Return the [X, Y] coordinate for the center point of the cell that contains the specified text.  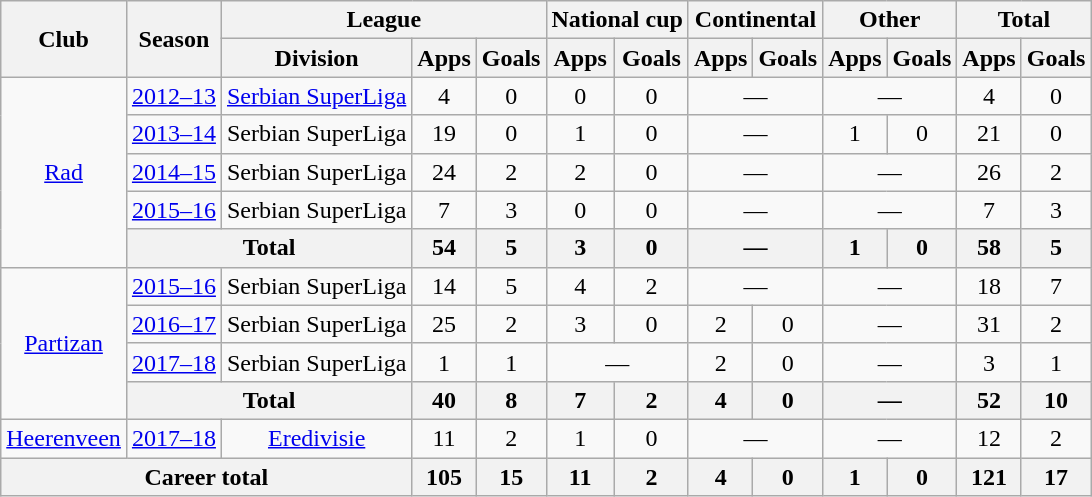
40 [444, 400]
58 [989, 248]
12 [989, 438]
2012–13 [174, 96]
26 [989, 172]
2013–14 [174, 134]
Other [890, 20]
24 [444, 172]
Continental [755, 20]
National cup [617, 20]
Club [64, 39]
31 [989, 324]
25 [444, 324]
21 [989, 134]
Career total [206, 477]
17 [1056, 477]
Eredivisie [316, 438]
19 [444, 134]
League [384, 20]
Division [316, 58]
10 [1056, 400]
105 [444, 477]
54 [444, 248]
2016–17 [174, 324]
52 [989, 400]
18 [989, 286]
8 [511, 400]
Heerenveen [64, 438]
2014–15 [174, 172]
15 [511, 477]
Rad [64, 172]
14 [444, 286]
Partizan [64, 343]
121 [989, 477]
Season [174, 39]
